Determine the [X, Y] coordinate at the center of the cell enclosing the given text.  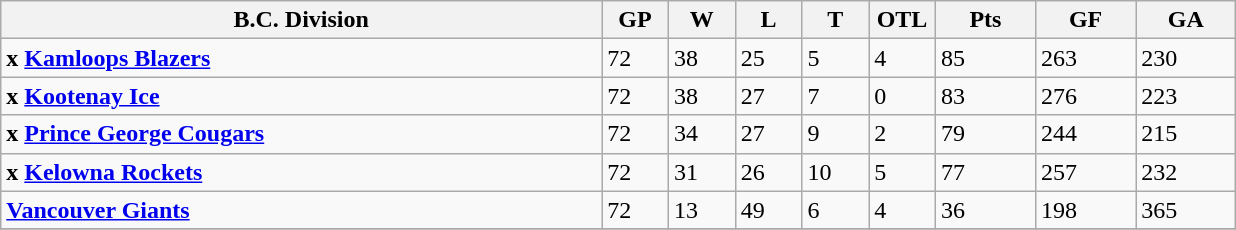
215 [1186, 134]
GA [1186, 20]
0 [902, 96]
365 [1186, 210]
34 [702, 134]
Vancouver Giants [302, 210]
GP [636, 20]
10 [836, 172]
85 [985, 58]
x Prince George Cougars [302, 134]
257 [1086, 172]
B.C. Division [302, 20]
L [768, 20]
230 [1186, 58]
W [702, 20]
36 [985, 210]
x Kelowna Rockets [302, 172]
OTL [902, 20]
83 [985, 96]
x Kootenay Ice [302, 96]
GF [1086, 20]
232 [1186, 172]
31 [702, 172]
7 [836, 96]
244 [1086, 134]
276 [1086, 96]
6 [836, 210]
T [836, 20]
13 [702, 210]
223 [1186, 96]
49 [768, 210]
263 [1086, 58]
x Kamloops Blazers [302, 58]
77 [985, 172]
2 [902, 134]
79 [985, 134]
25 [768, 58]
26 [768, 172]
Pts [985, 20]
198 [1086, 210]
9 [836, 134]
